Determine the [X, Y] coordinate at the center of the cell enclosing the given text.  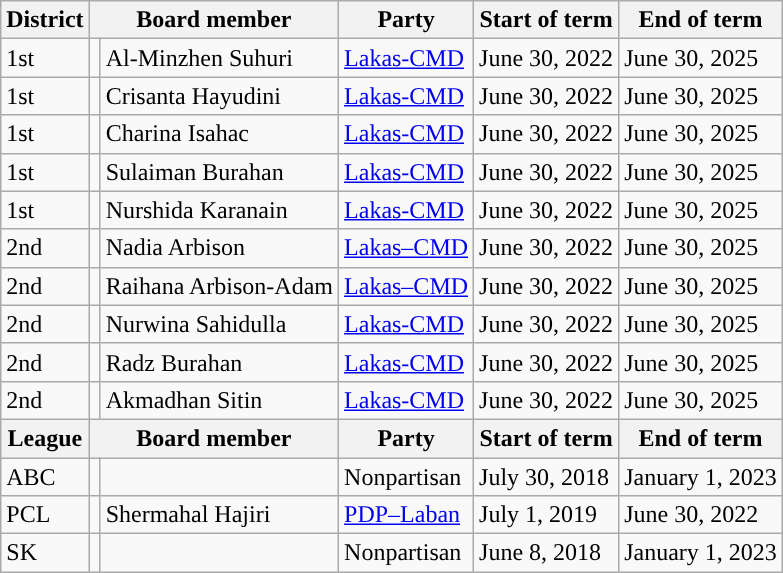
Crisanta Hayudini [219, 96]
Nurshida Karanain [219, 210]
Nadia Arbison [219, 248]
Sulaiman Burahan [219, 172]
Al-Minzhen Suhuri [219, 58]
July 30, 2018 [546, 477]
June 8, 2018 [546, 553]
PCL [45, 515]
District [45, 20]
July 1, 2019 [546, 515]
SK [45, 553]
Nurwina Sahidulla [219, 324]
ABC [45, 477]
League [45, 438]
Radz Burahan [219, 362]
Shermahal Hajiri [219, 515]
Akmadhan Sitin [219, 400]
Raihana Arbison-Adam [219, 286]
PDP–Laban [406, 515]
Charina Isahac [219, 134]
